Find where the given text appears and provide that cell's center as (X, Y) coordinate. 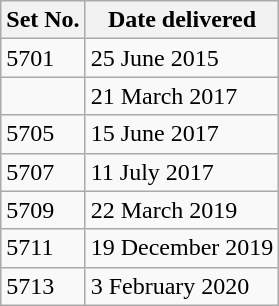
5713 (43, 286)
21 March 2017 (182, 96)
Set No. (43, 20)
22 March 2019 (182, 210)
5701 (43, 58)
3 February 2020 (182, 286)
11 July 2017 (182, 172)
5711 (43, 248)
5705 (43, 134)
5707 (43, 172)
15 June 2017 (182, 134)
5709 (43, 210)
19 December 2019 (182, 248)
25 June 2015 (182, 58)
Date delivered (182, 20)
